Identify which cell holds the provided text, then report its [x, y] central coordinate. 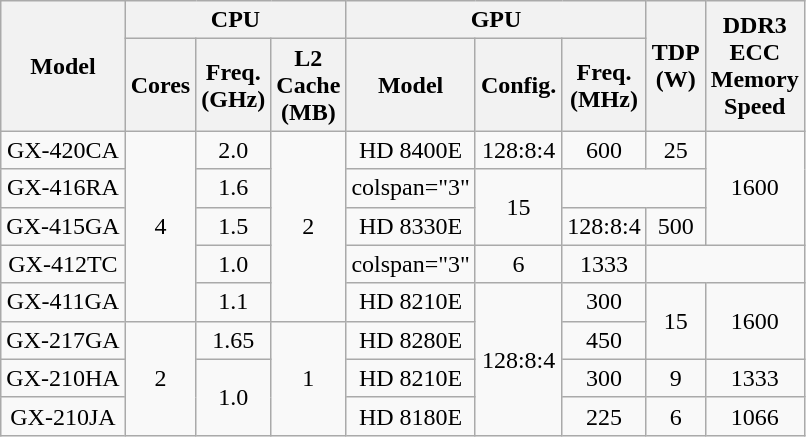
DDR3ECCMemorySpeed [754, 66]
Cores [160, 85]
Freq.(GHz) [234, 85]
GX-415GA [63, 226]
9 [676, 378]
600 [604, 150]
GX-217GA [63, 340]
CPU [236, 20]
GX-416RA [63, 188]
225 [604, 416]
GX-411GA [63, 302]
HD 8280E [411, 340]
1.1 [234, 302]
GX-412TC [63, 264]
1.65 [234, 340]
GX-210HA [63, 378]
HD 8180E [411, 416]
TDP(W) [676, 66]
GPU [496, 20]
4 [160, 226]
450 [604, 340]
GX-420CA [63, 150]
L2Cache(MB) [308, 85]
1066 [754, 416]
500 [676, 226]
HD 8400E [411, 150]
Freq.(MHz) [604, 85]
2.0 [234, 150]
1.5 [234, 226]
Config. [518, 85]
HD 8330E [411, 226]
25 [676, 150]
1 [308, 378]
1.6 [234, 188]
GX-210JA [63, 416]
